Search for the cell housing the specified text and yield its [X, Y] center coordinate. 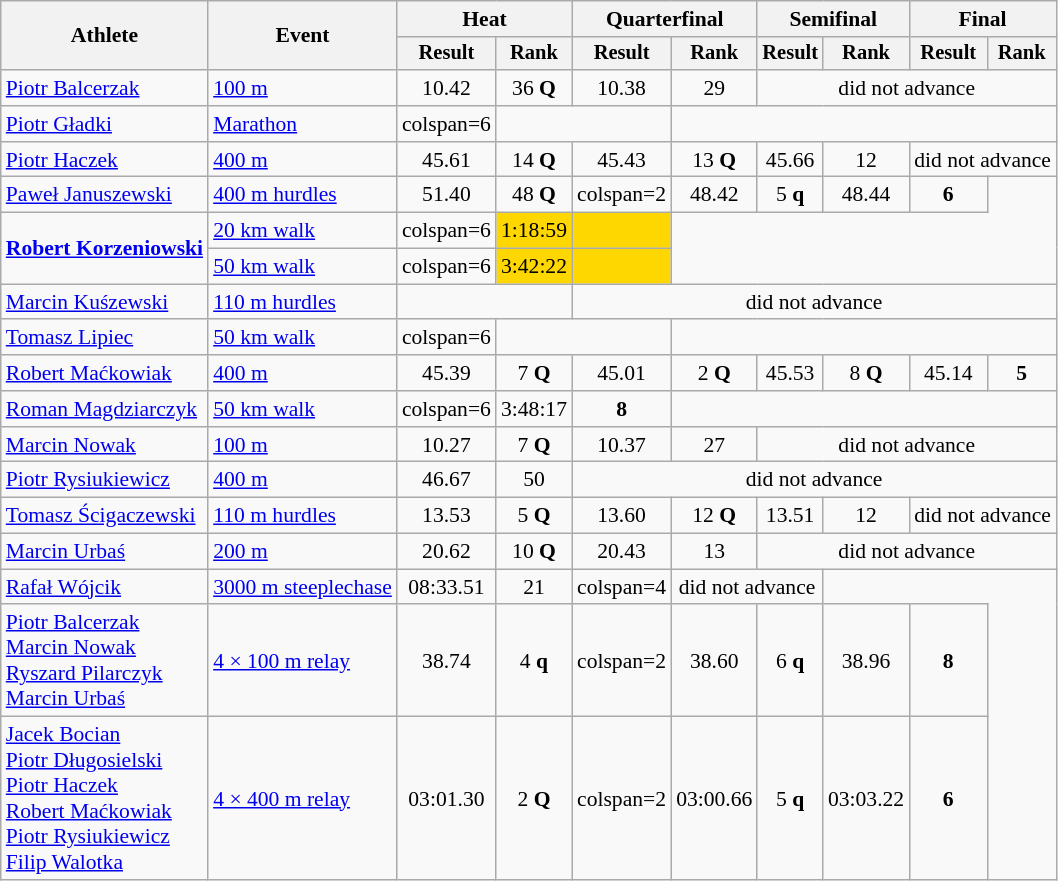
45.53 [790, 373]
Rafał Wójcik [104, 587]
20 km walk [302, 231]
Marcin Kuśzewski [104, 302]
38.60 [714, 661]
13 [714, 552]
Piotr Gładki [104, 124]
Marcin Nowak [104, 445]
45.43 [622, 160]
colspan=4 [622, 587]
Piotr Haczek [104, 160]
12 Q [714, 516]
5 Q [534, 516]
Piotr Rysiukiewicz [104, 480]
Piotr BalcerzakMarcin NowakRyszard PilarczykMarcin Urbaś [104, 661]
Marcin Urbaś [104, 552]
Event [302, 36]
4 × 400 m relay [302, 798]
Robert Korzeniowski [104, 248]
46.67 [446, 480]
10 Q [534, 552]
10.27 [446, 445]
Robert Maćkowiak [104, 373]
03:00.66 [714, 798]
Athlete [104, 36]
13.53 [446, 516]
38.96 [866, 661]
10.42 [446, 88]
51.40 [446, 195]
5 [1022, 373]
13.51 [790, 516]
10.38 [622, 88]
Semifinal [833, 19]
1:18:59 [534, 231]
38.74 [446, 661]
45.39 [446, 373]
48.44 [866, 195]
29 [714, 88]
200 m [302, 552]
3000 m steeplechase [302, 587]
Roman Magdziarczyk [104, 409]
Heat [484, 19]
Final [982, 19]
13 Q [714, 160]
36 Q [534, 88]
50 [534, 480]
Paweł Januszewski [104, 195]
20.43 [622, 552]
45.01 [622, 373]
03:01.30 [446, 798]
21 [534, 587]
13.60 [622, 516]
3:42:22 [534, 267]
Tomasz Ścigaczewski [104, 516]
8 Q [866, 373]
6 q [790, 661]
48.42 [714, 195]
Piotr Balcerzak [104, 88]
Marathon [302, 124]
10.37 [622, 445]
20.62 [446, 552]
4 × 100 m relay [302, 661]
4 q [534, 661]
45.61 [446, 160]
Jacek BocianPiotr DługosielskiPiotr HaczekRobert MaćkowiakPiotr RysiukiewiczFilip Walotka [104, 798]
3:48:17 [534, 409]
400 m hurdles [302, 195]
45.14 [948, 373]
48 Q [534, 195]
14 Q [534, 160]
08:33.51 [446, 587]
Quarterfinal [664, 19]
Tomasz Lipiec [104, 338]
03:03.22 [866, 798]
45.66 [790, 160]
27 [714, 445]
